Search for the cell housing the specified text and yield its [X, Y] center coordinate. 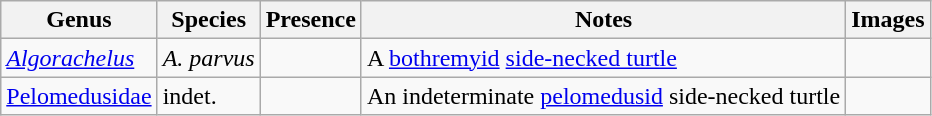
A. parvus [208, 58]
Pelomedusidae [79, 96]
Species [208, 20]
indet. [208, 96]
Images [888, 20]
Presence [310, 20]
An indeterminate pelomedusid side-necked turtle [603, 96]
A bothremyid side-necked turtle [603, 58]
Algorachelus [79, 58]
Genus [79, 20]
Notes [603, 20]
